From the cell containing the given text, extract its center point as [X, Y] coordinate. 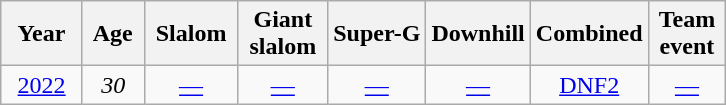
Year [42, 34]
DNF2 [589, 85]
Giant slalom [283, 34]
2022 [42, 85]
Super-G [377, 34]
Downhill [478, 34]
30 [113, 85]
Team event [687, 34]
Combined [589, 34]
Slalom [191, 34]
Age [113, 34]
